Capture the cell that displays the provided text and extract its (x, y) central coordinate. 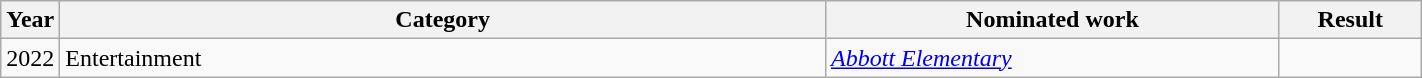
2022 (30, 58)
Year (30, 20)
Entertainment (443, 58)
Abbott Elementary (1053, 58)
Result (1350, 20)
Category (443, 20)
Nominated work (1053, 20)
